Output the [X, Y] coordinate of the center of the cell containing the given text.  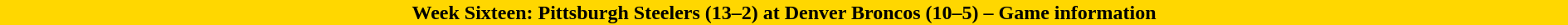
Week Sixteen: Pittsburgh Steelers (13–2) at Denver Broncos (10–5) – Game information [784, 12]
